Output the (x, y) coordinate of the center of the cell containing the given text.  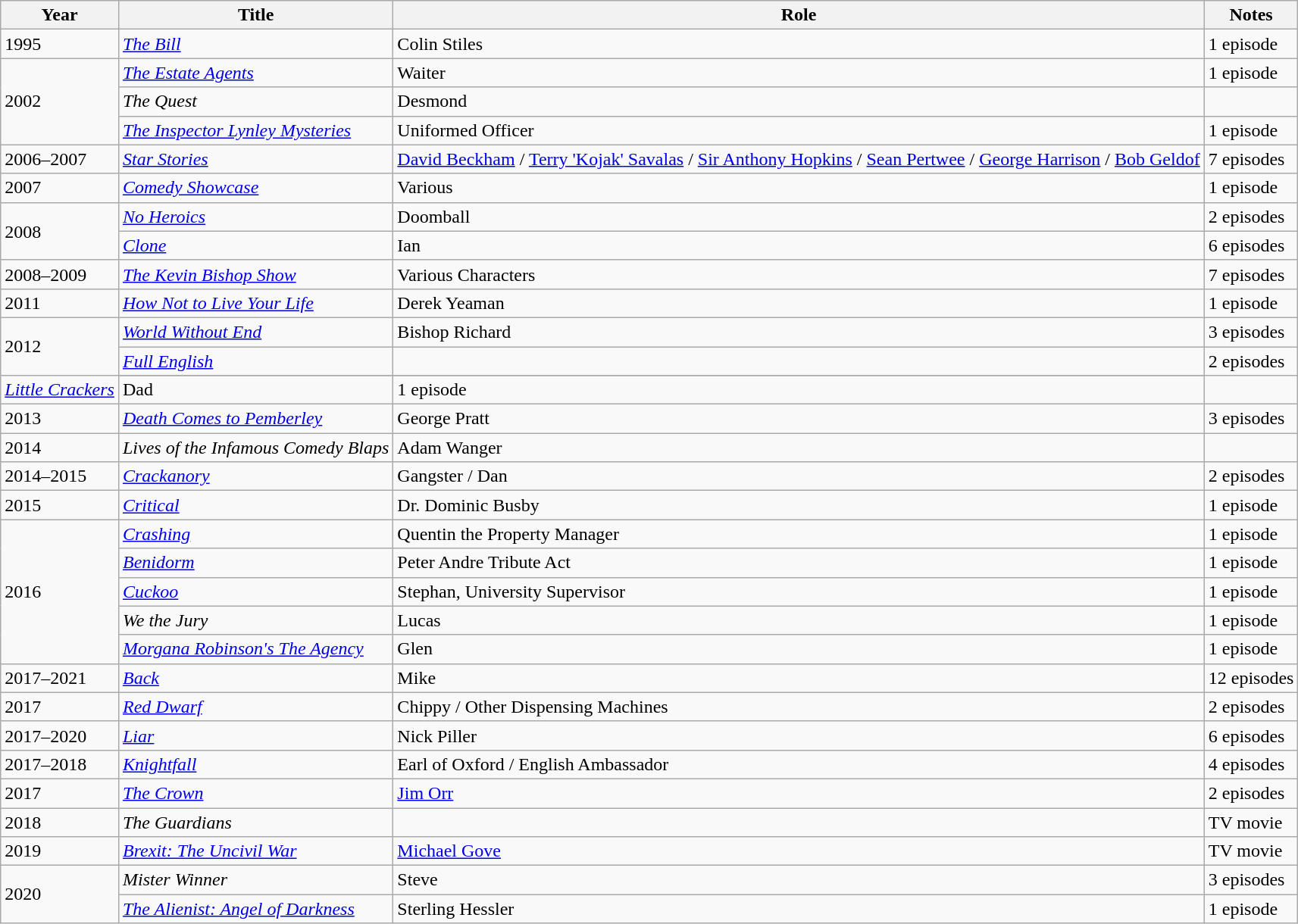
Doomball (799, 217)
2017–2018 (60, 764)
2011 (60, 303)
Little Crackers (60, 390)
Star Stories (255, 159)
2012 (60, 346)
Title (255, 15)
The Guardians (255, 822)
We the Jury (255, 620)
Role (799, 15)
Liar (255, 735)
2018 (60, 822)
2006–2007 (60, 159)
Michael Gove (799, 851)
2019 (60, 851)
Gangster / Dan (799, 476)
Adam Wanger (799, 448)
Mike (799, 678)
The Kevin Bishop Show (255, 274)
The Inspector Lynley Mysteries (255, 130)
2008–2009 (60, 274)
Sterling Hessler (799, 909)
1995 (60, 44)
Death Comes to Pemberley (255, 419)
Comedy Showcase (255, 188)
Derek Yeaman (799, 303)
Mister Winner (255, 880)
Red Dwarf (255, 707)
Steve (799, 880)
Bishop Richard (799, 332)
2002 (60, 101)
2007 (60, 188)
World Without End (255, 332)
Uniformed Officer (799, 130)
Knightfall (255, 764)
Critical (255, 505)
2015 (60, 505)
Ian (799, 245)
The Crown (255, 793)
Peter Andre Tribute Act (799, 563)
Cuckoo (255, 592)
The Estate Agents (255, 73)
Various (799, 188)
Crackanory (255, 476)
Chippy / Other Dispensing Machines (799, 707)
Back (255, 678)
Year (60, 15)
Notes (1251, 15)
Brexit: The Uncivil War (255, 851)
Dad (255, 390)
How Not to Live Your Life (255, 303)
2016 (60, 592)
2013 (60, 419)
2017–2020 (60, 735)
Lucas (799, 620)
Desmond (799, 101)
Morgana Robinson's The Agency (255, 649)
Jim Orr (799, 793)
2008 (60, 231)
2014 (60, 448)
Full English (255, 361)
Benidorm (255, 563)
2014–2015 (60, 476)
No Heroics (255, 217)
The Quest (255, 101)
2020 (60, 894)
Stephan, University Supervisor (799, 592)
Earl of Oxford / English Ambassador (799, 764)
2017–2021 (60, 678)
David Beckham / Terry 'Kojak' Savalas / Sir Anthony Hopkins / Sean Pertwee / George Harrison / Bob Geldof (799, 159)
Various Characters (799, 274)
Colin Stiles (799, 44)
4 episodes (1251, 764)
Quentin the Property Manager (799, 534)
The Bill (255, 44)
Nick Piller (799, 735)
Lives of the Infamous Comedy Blaps (255, 448)
George Pratt (799, 419)
12 episodes (1251, 678)
Clone (255, 245)
Waiter (799, 73)
The Alienist: Angel of Darkness (255, 909)
Crashing (255, 534)
Glen (799, 649)
Dr. Dominic Busby (799, 505)
